Return (X, Y) of the center of cell containing provided text 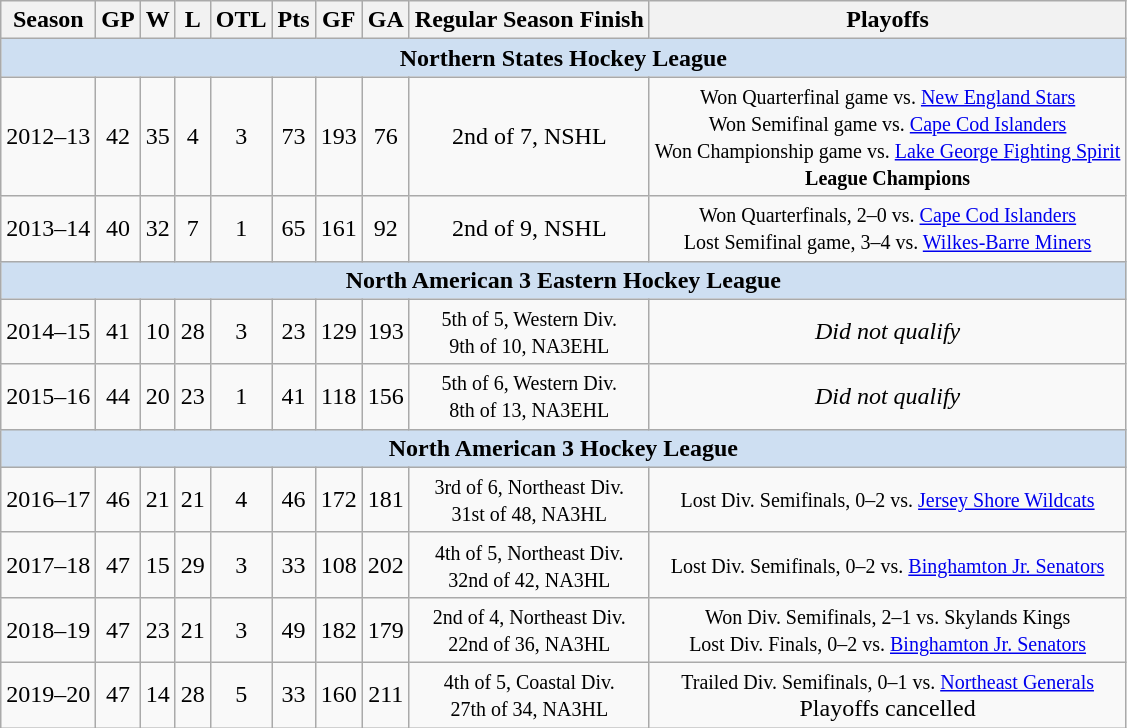
Won Quarterfinals, 2–0 vs. Cape Cod IslandersLost Semifinal game, 3–4 vs. Wilkes-Barre Miners (888, 228)
29 (192, 564)
North American 3 Hockey League (564, 448)
4th of 5, Northeast Div.32nd of 42, NA3HL (529, 564)
108 (338, 564)
2019–20 (48, 694)
GP (118, 20)
5 (241, 694)
W (158, 20)
2018–19 (48, 630)
161 (338, 228)
5th of 6, Western Div.8th of 13, NA3EHL (529, 396)
76 (386, 136)
44 (118, 396)
172 (338, 500)
129 (338, 332)
GF (338, 20)
Lost Div. Semifinals, 0–2 vs. Jersey Shore Wildcats (888, 500)
Trailed Div. Semifinals, 0–1 vs. Northeast GeneralsPlayoffs cancelled (888, 694)
20 (158, 396)
Lost Div. Semifinals, 0–2 vs. Binghamton Jr. Senators (888, 564)
179 (386, 630)
Regular Season Finish (529, 20)
32 (158, 228)
15 (158, 564)
73 (294, 136)
40 (118, 228)
Pts (294, 20)
202 (386, 564)
Won Div. Semifinals, 2–1 vs. Skylands KingsLost Div. Finals, 0–2 vs. Binghamton Jr. Senators (888, 630)
Playoffs (888, 20)
49 (294, 630)
7 (192, 228)
3rd of 6, Northeast Div.31st of 48, NA3HL (529, 500)
5th of 5, Western Div.9th of 10, NA3EHL (529, 332)
2016–17 (48, 500)
GA (386, 20)
182 (338, 630)
118 (338, 396)
35 (158, 136)
L (192, 20)
181 (386, 500)
2014–15 (48, 332)
2nd of 9, NSHL (529, 228)
4th of 5, Coastal Div.27th of 34, NA3HL (529, 694)
2nd of 7, NSHL (529, 136)
2013–14 (48, 228)
Northern States Hockey League (564, 58)
North American 3 Eastern Hockey League (564, 280)
10 (158, 332)
2012–13 (48, 136)
2nd of 4, Northeast Div.22nd of 36, NA3HL (529, 630)
65 (294, 228)
OTL (241, 20)
Season (48, 20)
14 (158, 694)
92 (386, 228)
211 (386, 694)
42 (118, 136)
2015–16 (48, 396)
160 (338, 694)
156 (386, 396)
2017–18 (48, 564)
